Return the [X, Y] coordinate for the center point of the cell that contains the specified text.  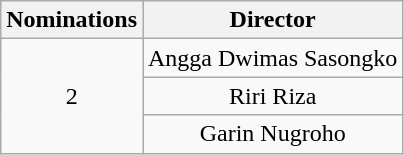
Angga Dwimas Sasongko [272, 58]
2 [72, 96]
Director [272, 20]
Riri Riza [272, 96]
Garin Nugroho [272, 134]
Nominations [72, 20]
